Determine the (x, y) coordinate at the center of the cell enclosing the given text.  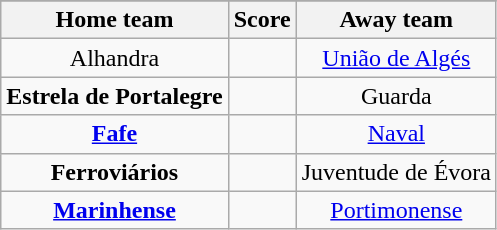
Guarda (396, 96)
União de Algés (396, 58)
Portimonense (396, 210)
Fafe (114, 134)
Away team (396, 20)
Ferroviários (114, 172)
Naval (396, 134)
Home team (114, 20)
Score (262, 20)
Alhandra (114, 58)
Juventude de Évora (396, 172)
Marinhense (114, 210)
Estrela de Portalegre (114, 96)
